Return [X, Y] of the center of cell containing provided text 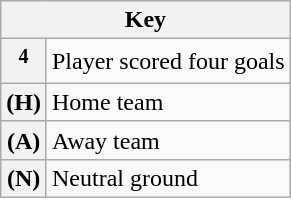
Player scored four goals [168, 62]
(N) [24, 178]
Neutral ground [168, 178]
4 [24, 62]
(A) [24, 140]
(H) [24, 102]
Key [146, 20]
Home team [168, 102]
Away team [168, 140]
